Search for the cell housing the specified text and yield its (X, Y) center coordinate. 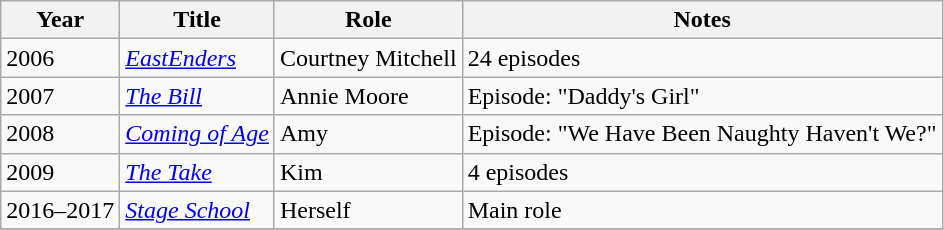
The Bill (198, 96)
2016–2017 (60, 210)
Role (368, 20)
Annie Moore (368, 96)
2008 (60, 134)
The Take (198, 172)
Kim (368, 172)
Courtney Mitchell (368, 58)
Notes (702, 20)
Stage School (198, 210)
Episode: "We Have Been Naughty Haven't We?" (702, 134)
Main role (702, 210)
Coming of Age (198, 134)
Episode: "Daddy's Girl" (702, 96)
2009 (60, 172)
Year (60, 20)
Herself (368, 210)
24 episodes (702, 58)
2007 (60, 96)
2006 (60, 58)
Title (198, 20)
Amy (368, 134)
EastEnders (198, 58)
4 episodes (702, 172)
